Return the [X, Y] coordinate for the center point of the cell that contains the specified text.  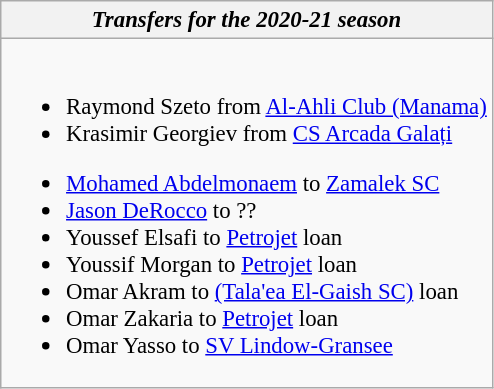
Transfers for the 2020-21 season [246, 20]
